Determine the [x, y] coordinate at the center of the cell enclosing the given text.  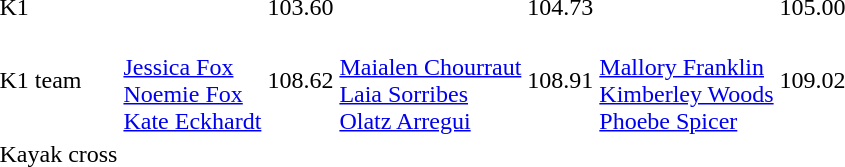
Maialen ChourrautLaia SorribesOlatz Arregui [430, 80]
Jessica FoxNoemie FoxKate Eckhardt [192, 80]
Mallory FranklinKimberley WoodsPhoebe Spicer [686, 80]
108.91 [560, 80]
108.62 [300, 80]
